Detect which cell encompasses the target text, then output its [X, Y] center coordinate. 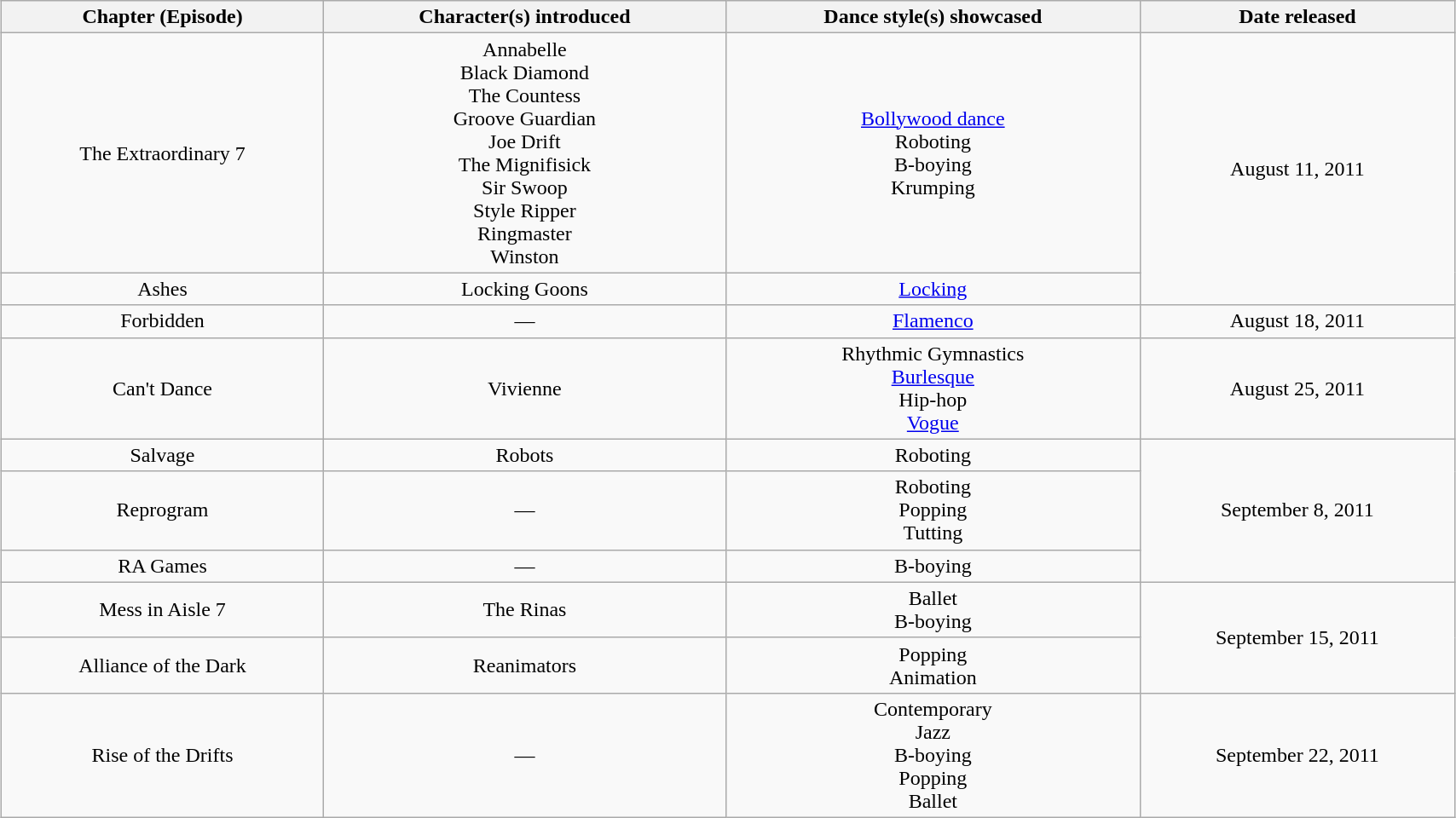
September 22, 2011 [1297, 755]
Rhythmic GymnasticsBurlesqueHip-hopVogue [933, 389]
Vivienne [524, 389]
Chapter (Episode) [163, 17]
ContemporaryJazzB-boyingPoppingBallet [933, 755]
Rise of the Drifts [163, 755]
Alliance of the Dark [163, 665]
September 15, 2011 [1297, 637]
The Rinas [524, 610]
Robots [524, 455]
Forbidden [163, 321]
Mess in Aisle 7 [163, 610]
B-boying [933, 566]
Character(s) introduced [524, 17]
AnnabelleBlack DiamondThe CountessGroove GuardianJoe DriftThe MignifisickSir SwoopStyle RipperRingmasterWinston [524, 153]
Reprogram [163, 510]
August 25, 2011 [1297, 389]
Dance style(s) showcased [933, 17]
BalletB-boying [933, 610]
The Extraordinary 7 [163, 153]
Salvage [163, 455]
RobotingPoppingTutting [933, 510]
Locking [933, 289]
Bollywood danceRobotingB-boyingKrumping [933, 153]
August 18, 2011 [1297, 321]
Roboting [933, 455]
PoppingAnimation [933, 665]
Reanimators [524, 665]
Can't Dance [163, 389]
RA Games [163, 566]
September 8, 2011 [1297, 510]
Ashes [163, 289]
Date released [1297, 17]
Locking Goons [524, 289]
August 11, 2011 [1297, 169]
Flamenco [933, 321]
